For the text-containing cell, return its midpoint in [X, Y] coordinate format. 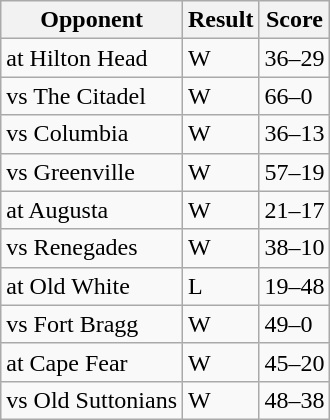
36–29 [294, 58]
57–19 [294, 172]
at Cape Fear [92, 362]
at Old White [92, 286]
at Hilton Head [92, 58]
19–48 [294, 286]
vs Greenville [92, 172]
vs Fort Bragg [92, 324]
Result [221, 20]
vs Columbia [92, 134]
vs Renegades [92, 248]
38–10 [294, 248]
Score [294, 20]
at Augusta [92, 210]
36–13 [294, 134]
L [221, 286]
Opponent [92, 20]
vs Old Suttonians [92, 400]
48–38 [294, 400]
45–20 [294, 362]
66–0 [294, 96]
vs The Citadel [92, 96]
21–17 [294, 210]
49–0 [294, 324]
